Locate the cell with the specified text and output its [X, Y] center coordinate. 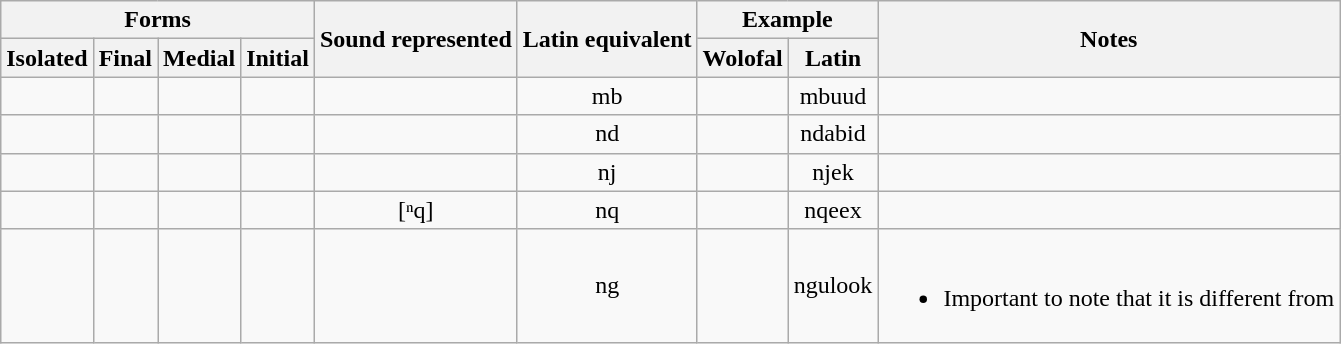
Wolofal [742, 58]
Forms [158, 20]
Important to note that it is different from [1109, 286]
mb [607, 96]
nj [607, 172]
mbuud [833, 96]
nqeex [833, 210]
ng [607, 286]
Medial [200, 58]
njek [833, 172]
Latin equivalent [607, 39]
Initial [278, 58]
Sound represented [416, 39]
Latin [833, 58]
Isolated [47, 58]
Final [125, 58]
Notes [1109, 39]
nq [607, 210]
Example [788, 20]
ndabid [833, 134]
[ⁿq] [416, 210]
nd [607, 134]
ngulook [833, 286]
